For the text-containing cell, return its midpoint in [X, Y] coordinate format. 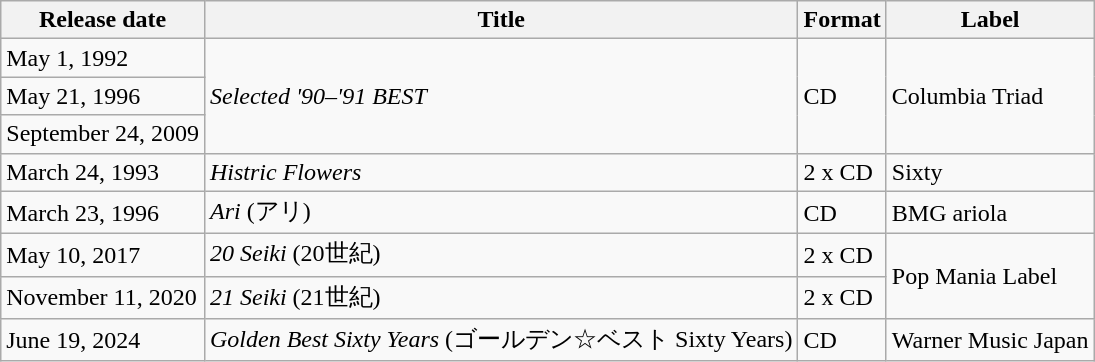
Histric Flowers [501, 172]
Format [842, 20]
Selected '90–'91 BEST [501, 96]
Pop Mania Label [990, 276]
Release date [103, 20]
Columbia Triad [990, 96]
November 11, 2020 [103, 298]
March 24, 1993 [103, 172]
May 10, 2017 [103, 256]
Warner Music Japan [990, 340]
May 21, 1996 [103, 96]
March 23, 1996 [103, 212]
Title [501, 20]
June 19, 2024 [103, 340]
20 Seiki (20世紀) [501, 256]
21 Seiki (21世紀) [501, 298]
Label [990, 20]
BMG ariola [990, 212]
September 24, 2009 [103, 134]
Sixty [990, 172]
May 1, 1992 [103, 58]
Golden Best Sixty Years (ゴールデン☆ベスト Sixty Years) [501, 340]
Ari (アリ) [501, 212]
